Locate the cell with the specified text and output its (X, Y) center coordinate. 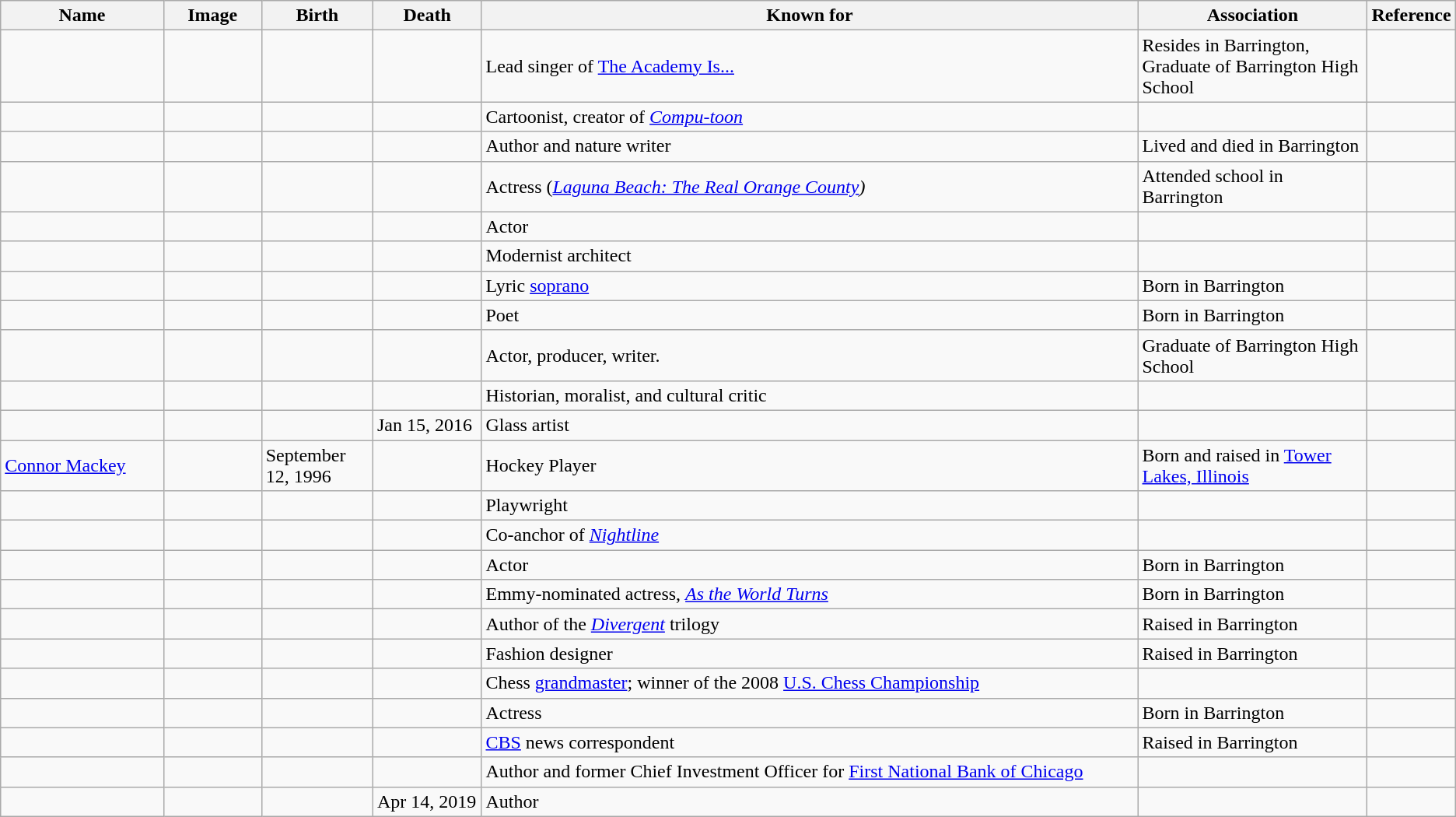
Author and former Chief Investment Officer for First National Bank of Chicago (810, 772)
Graduate of Barrington High School (1252, 355)
Chess grandmaster; winner of the 2008 U.S. Chess Championship (810, 683)
Glass artist (810, 425)
Reference (1411, 16)
Association (1252, 16)
Image (212, 16)
Lyric soprano (810, 286)
Modernist architect (810, 256)
Co-anchor of Nightline (810, 535)
Playwright (810, 506)
Apr 14, 2019 (427, 801)
Author of the Divergent trilogy (810, 624)
Connor Mackey (82, 465)
Author and nature writer (810, 146)
Death (427, 16)
Name (82, 16)
Author (810, 801)
Fashion designer (810, 654)
September 12, 1996 (317, 465)
Emmy-nominated actress, As the World Turns (810, 594)
Historian, moralist, and cultural critic (810, 395)
Lead singer of The Academy Is... (810, 66)
Jan 15, 2016 (427, 425)
Actor, producer, writer. (810, 355)
Known for (810, 16)
CBS news correspondent (810, 742)
Born and raised in Tower Lakes, Illinois (1252, 465)
Actress (Laguna Beach: The Real Orange County) (810, 187)
Actress (810, 713)
Birth (317, 16)
Cartoonist, creator of Compu-toon (810, 117)
Attended school in Barrington (1252, 187)
Hockey Player (810, 465)
Lived and died in Barrington (1252, 146)
Resides in Barrington, Graduate of Barrington High School (1252, 66)
Poet (810, 315)
